Provide the [x, y] coordinate of the cell's center where the given text is located.  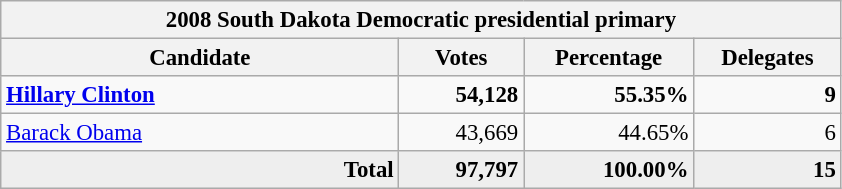
54,128 [462, 95]
Barack Obama [200, 133]
6 [768, 133]
97,797 [462, 170]
15 [768, 170]
Candidate [200, 58]
9 [768, 95]
44.65% [609, 133]
100.00% [609, 170]
55.35% [609, 95]
Percentage [609, 58]
Hillary Clinton [200, 95]
Delegates [768, 58]
Votes [462, 58]
Total [200, 170]
2008 South Dakota Democratic presidential primary [421, 20]
43,669 [462, 133]
